Return the [x, y] coordinate for the center point of the cell that contains the specified text.  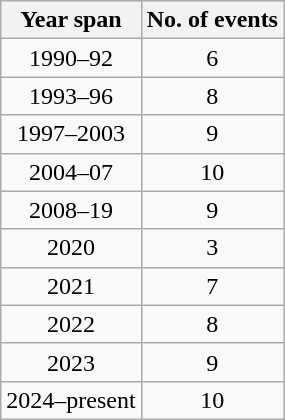
2020 [71, 248]
2024–present [71, 400]
No. of events [212, 20]
2021 [71, 286]
2023 [71, 362]
1990–92 [71, 58]
2022 [71, 324]
7 [212, 286]
1997–2003 [71, 134]
6 [212, 58]
2008–19 [71, 210]
2004–07 [71, 172]
1993–96 [71, 96]
3 [212, 248]
Year span [71, 20]
